Scan for the cell matching the given text and deliver its [X, Y] coordinate at center. 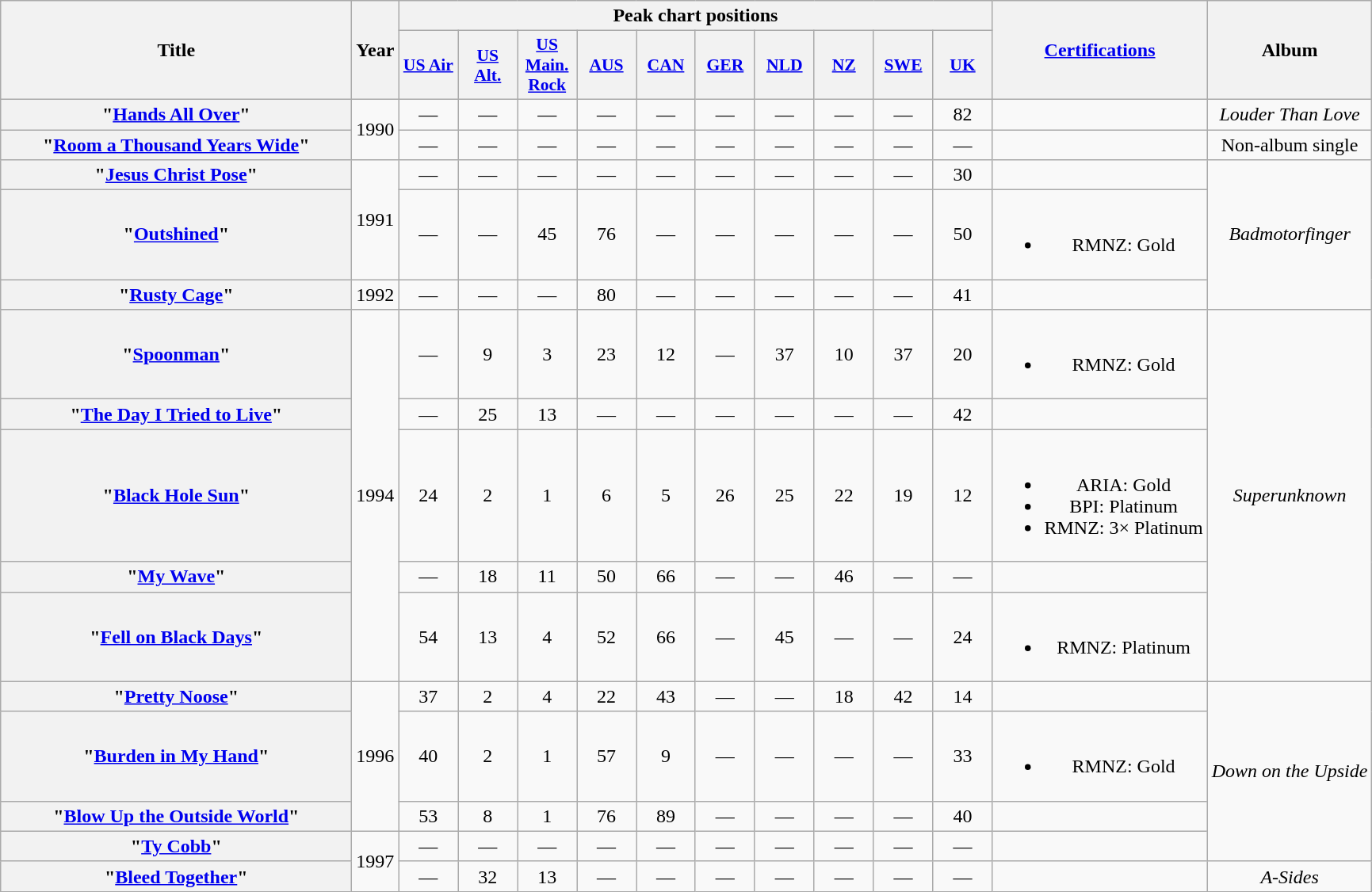
Superunknown [1290, 496]
CAN [666, 65]
46 [843, 577]
Certifications [1100, 51]
53 [428, 816]
14 [962, 696]
30 [962, 175]
3 [547, 355]
Title [176, 51]
11 [547, 577]
57 [607, 756]
32 [488, 876]
1990 [376, 129]
"Room a Thousand Years Wide" [176, 145]
43 [666, 696]
"Fell on Black Days" [176, 637]
19 [904, 496]
Non-album single [1290, 145]
"My Wave" [176, 577]
Year [376, 51]
"Rusty Cage" [176, 295]
GER [724, 65]
1991 [376, 220]
6 [607, 496]
33 [962, 756]
ARIA: GoldBPI: PlatinumRMNZ: 3× Platinum [1100, 496]
54 [428, 637]
1992 [376, 295]
41 [962, 295]
20 [962, 355]
8 [488, 816]
52 [607, 637]
26 [724, 496]
A-Sides [1290, 876]
"Blow Up the Outside World" [176, 816]
1994 [376, 496]
Badmotorfinger [1290, 234]
NZ [843, 65]
"Ty Cobb" [176, 846]
1997 [376, 861]
"Black Hole Sun" [176, 496]
"Hands All Over" [176, 114]
1996 [376, 756]
89 [666, 816]
"Outshined" [176, 234]
US Air [428, 65]
Album [1290, 51]
"Spoonman" [176, 355]
"Bleed Together" [176, 876]
Down on the Upside [1290, 772]
"Burden in My Hand" [176, 756]
82 [962, 114]
23 [607, 355]
Louder Than Love [1290, 114]
10 [843, 355]
AUS [607, 65]
RMNZ: Platinum [1100, 637]
Peak chart positions [696, 16]
SWE [904, 65]
UK [962, 65]
USAlt. [488, 65]
80 [607, 295]
NLD [785, 65]
"Pretty Noose" [176, 696]
5 [666, 496]
"The Day I Tried to Live" [176, 414]
USMain. Rock [547, 65]
"Jesus Christ Pose" [176, 175]
